Search for the cell housing the specified text and yield its (X, Y) center coordinate. 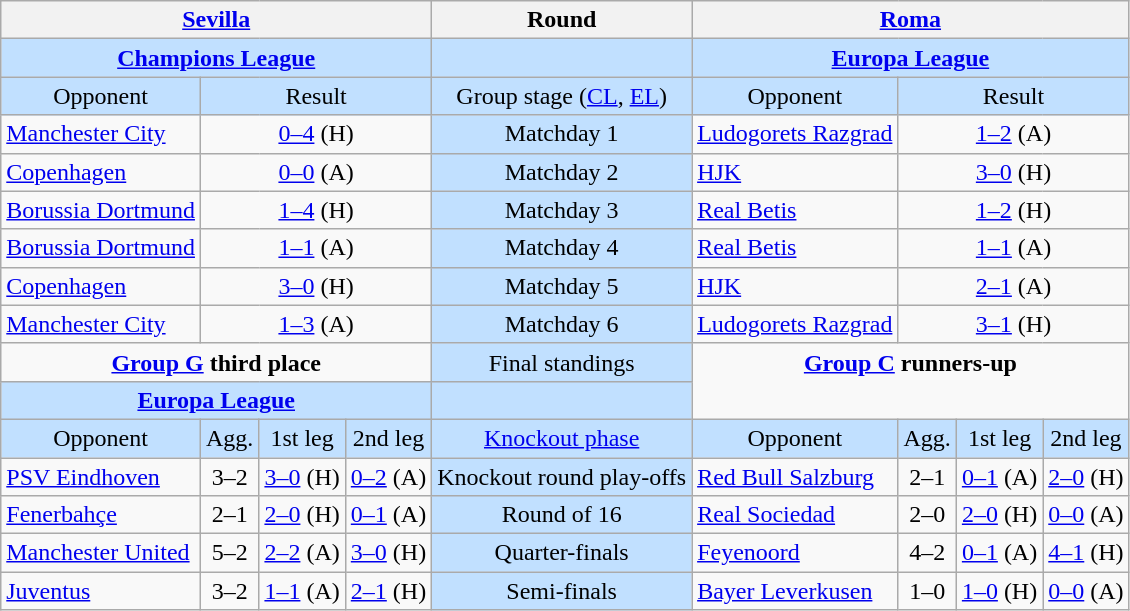
0–2 (A) (388, 477)
2–2 (A) (302, 553)
5–2 (229, 553)
Matchday 4 (562, 248)
Final standings (562, 362)
Matchday 5 (562, 286)
1–0 (927, 591)
Red Bull Salzburg (795, 477)
Matchday 6 (562, 324)
Matchday 3 (562, 210)
4–1 (H) (1086, 553)
Knockout phase (562, 438)
Real Sociedad (795, 515)
Knockout round play-offs (562, 477)
2–1 (H) (388, 591)
1–2 (A) (1014, 134)
Group stage (CL, EL) (562, 96)
Sevilla (216, 20)
1–0 (H) (999, 591)
2–1 (A) (1014, 286)
Manchester United (101, 553)
1–2 (H) (1014, 210)
Roma (911, 20)
Matchday 1 (562, 134)
PSV Eindhoven (101, 477)
Matchday 2 (562, 172)
Feyenoord (795, 553)
2–0 (927, 515)
Champions League (216, 58)
3–1 (H) (1014, 324)
0–4 (H) (316, 134)
1–4 (H) (316, 210)
Quarter-finals (562, 553)
Fenerbahçe (101, 515)
Bayer Leverkusen (795, 591)
Round of 16 (562, 515)
Group C runners-up (911, 381)
1–3 (A) (316, 324)
Juventus (101, 591)
Group G third place (216, 362)
Round (562, 20)
4–2 (927, 553)
Semi-finals (562, 591)
